Output the (X, Y) coordinate of the center of the cell containing the given text.  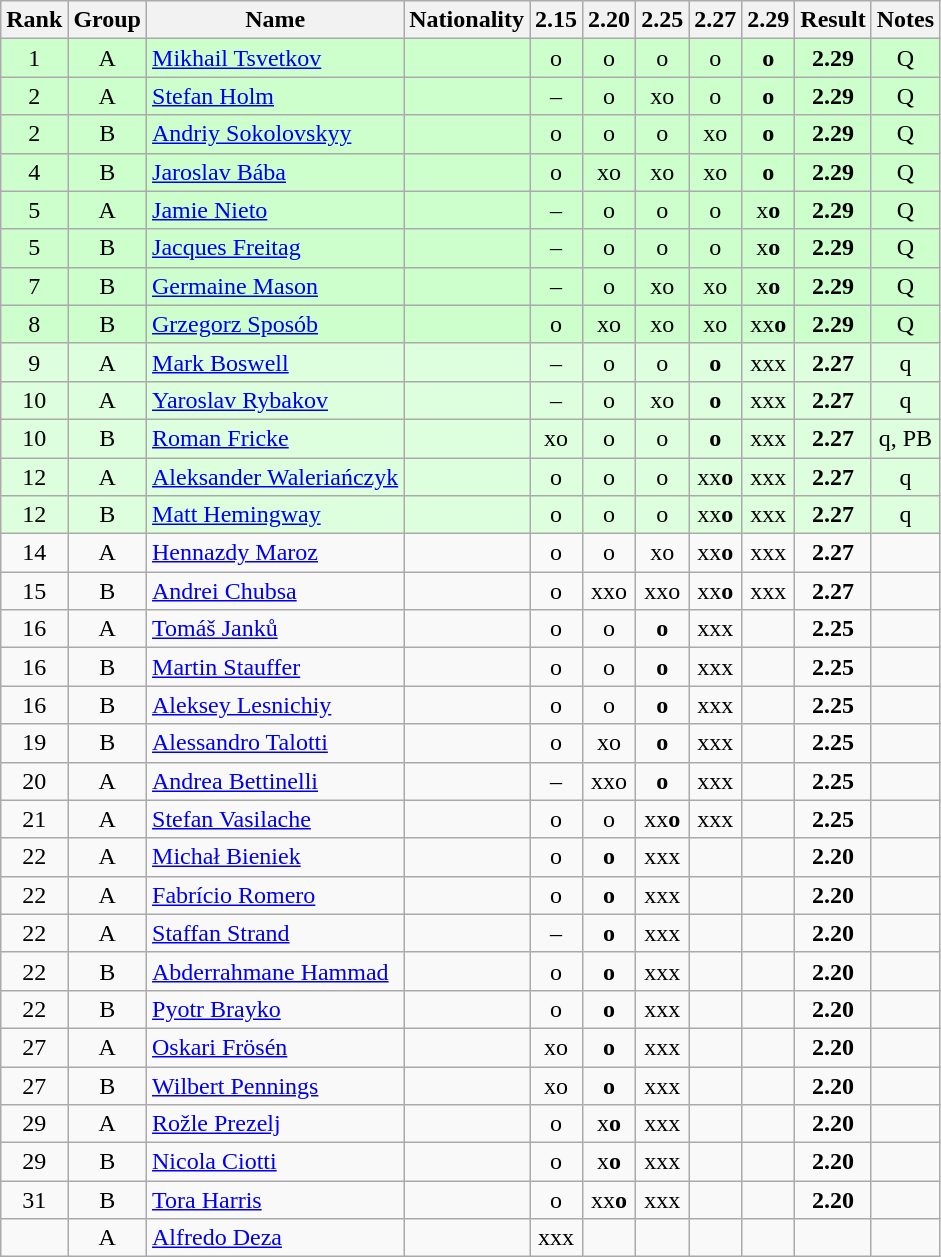
Andrei Chubsa (276, 591)
14 (34, 553)
Nicola Ciotti (276, 1162)
Rožle Prezelj (276, 1124)
Roman Fricke (276, 438)
Group (108, 20)
Stefan Vasilache (276, 819)
Andriy Sokolovskyy (276, 134)
Pyotr Brayko (276, 1009)
Name (276, 20)
Mikhail Tsvetkov (276, 58)
31 (34, 1200)
Matt Hemingway (276, 515)
Rank (34, 20)
20 (34, 781)
Tomáš Janků (276, 629)
Notes (905, 20)
Michał Bieniek (276, 857)
Hennazdy Maroz (276, 553)
Germaine Mason (276, 286)
15 (34, 591)
9 (34, 362)
Wilbert Pennings (276, 1085)
4 (34, 172)
q, PB (905, 438)
Oskari Frösén (276, 1047)
21 (34, 819)
Jacques Freitag (276, 248)
Aleksey Lesnichiy (276, 705)
1 (34, 58)
7 (34, 286)
Yaroslav Rybakov (276, 400)
Nationality (467, 20)
Mark Boswell (276, 362)
Abderrahmane Hammad (276, 971)
Result (833, 20)
Staffan Strand (276, 933)
Grzegorz Sposób (276, 324)
Alfredo Deza (276, 1238)
2.15 (556, 20)
Andrea Bettinelli (276, 781)
Jamie Nieto (276, 210)
Aleksander Waleriańczyk (276, 477)
Stefan Holm (276, 96)
Fabrício Romero (276, 895)
Martin Stauffer (276, 667)
19 (34, 743)
Tora Harris (276, 1200)
Alessandro Talotti (276, 743)
Jaroslav Bába (276, 172)
8 (34, 324)
